Identify which cell holds the provided text, then report its [x, y] central coordinate. 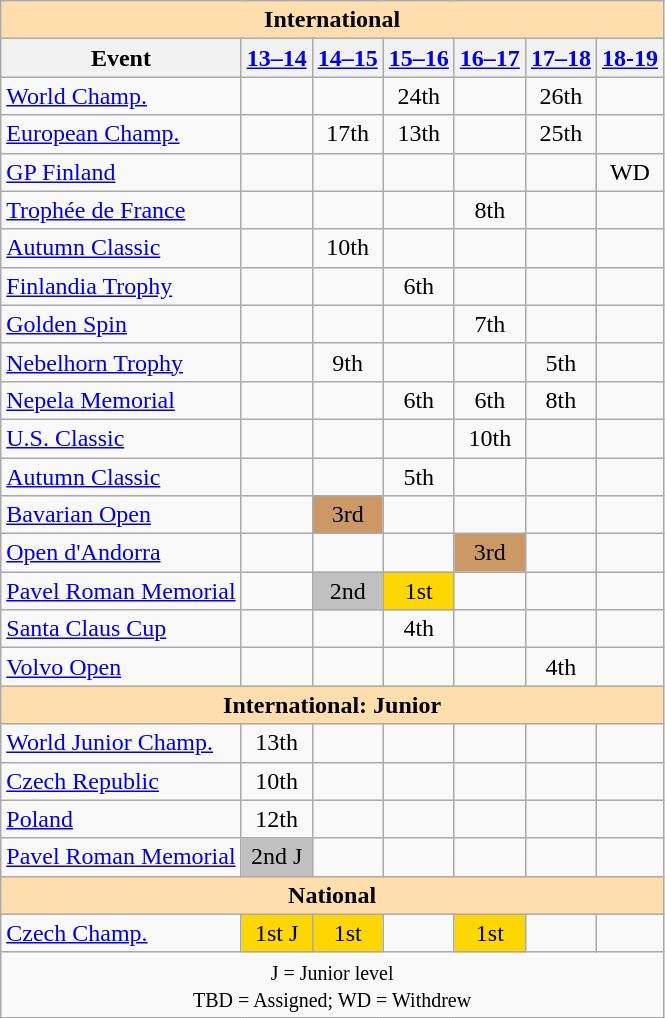
17th [348, 134]
WD [630, 172]
GP Finland [121, 172]
2nd [348, 591]
Czech Champ. [121, 933]
Bavarian Open [121, 515]
Santa Claus Cup [121, 629]
National [332, 895]
13–14 [276, 58]
Czech Republic [121, 781]
26th [560, 96]
World Junior Champ. [121, 743]
16–17 [490, 58]
25th [560, 134]
Finlandia Trophy [121, 286]
Event [121, 58]
Trophée de France [121, 210]
9th [348, 362]
U.S. Classic [121, 438]
Open d'Andorra [121, 553]
18-19 [630, 58]
24th [418, 96]
World Champ. [121, 96]
European Champ. [121, 134]
Nepela Memorial [121, 400]
15–16 [418, 58]
International: Junior [332, 705]
7th [490, 324]
International [332, 20]
Poland [121, 819]
1st J [276, 933]
J = Junior level TBD = Assigned; WD = Withdrew [332, 984]
Nebelhorn Trophy [121, 362]
14–15 [348, 58]
2nd J [276, 857]
17–18 [560, 58]
12th [276, 819]
Golden Spin [121, 324]
Volvo Open [121, 667]
